Locate the cell with the specified text and output its (x, y) center coordinate. 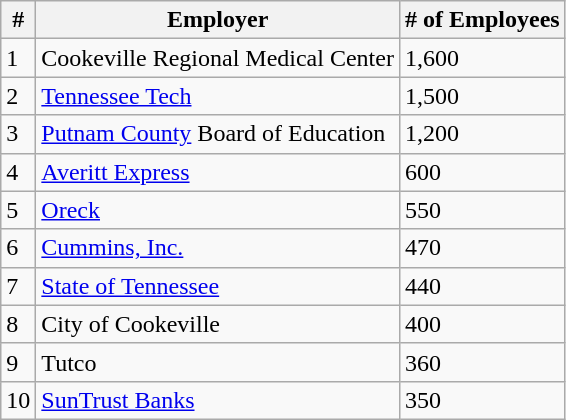
350 (482, 400)
SunTrust Banks (218, 400)
Cookeville Regional Medical Center (218, 58)
# (18, 20)
600 (482, 172)
City of Cookeville (218, 324)
6 (18, 248)
3 (18, 134)
1,600 (482, 58)
4 (18, 172)
8 (18, 324)
Cummins, Inc. (218, 248)
550 (482, 210)
5 (18, 210)
Putnam County Board of Education (218, 134)
Oreck (218, 210)
440 (482, 286)
1,500 (482, 96)
7 (18, 286)
9 (18, 362)
1 (18, 58)
10 (18, 400)
Tutco (218, 362)
State of Tennessee (218, 286)
Employer (218, 20)
Averitt Express (218, 172)
2 (18, 96)
470 (482, 248)
1,200 (482, 134)
Tennessee Tech (218, 96)
400 (482, 324)
# of Employees (482, 20)
360 (482, 362)
